Output the (X, Y) coordinate of the center of the cell containing the given text.  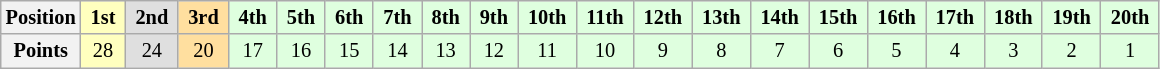
11th (604, 17)
5th (301, 17)
2nd (152, 17)
17 (253, 51)
8th (446, 17)
8 (721, 51)
28 (104, 51)
14 (397, 51)
20th (1130, 17)
19th (1071, 17)
18th (1013, 17)
16 (301, 51)
1st (104, 17)
7 (779, 51)
20 (203, 51)
11 (547, 51)
1 (1130, 51)
4 (955, 51)
4th (253, 17)
3 (1013, 51)
15th (838, 17)
Points (41, 51)
12th (663, 17)
10 (604, 51)
14th (779, 17)
9th (494, 17)
16th (896, 17)
6 (838, 51)
10th (547, 17)
9 (663, 51)
17th (955, 17)
24 (152, 51)
15 (349, 51)
12 (494, 51)
7th (397, 17)
2 (1071, 51)
6th (349, 17)
13th (721, 17)
Position (41, 17)
13 (446, 51)
3rd (203, 17)
5 (896, 51)
